Scan for the cell matching the given text and deliver its [X, Y] coordinate at center. 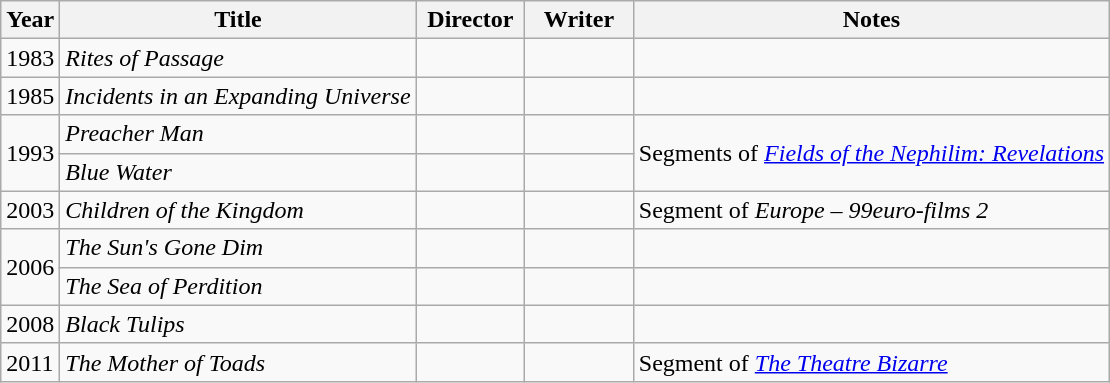
Rites of Passage [238, 58]
2006 [30, 267]
Title [238, 20]
2003 [30, 210]
Director [470, 20]
Writer [580, 20]
Preacher Man [238, 134]
Incidents in an Expanding Universe [238, 96]
1983 [30, 58]
The Sun's Gone Dim [238, 248]
2011 [30, 362]
Year [30, 20]
Segment of Europe – 99euro-films 2 [871, 210]
Blue Water [238, 172]
Segment of The Theatre Bizarre [871, 362]
The Mother of Toads [238, 362]
Segments of Fields of the Nephilim: Revelations [871, 153]
Children of the Kingdom [238, 210]
1985 [30, 96]
Notes [871, 20]
2008 [30, 324]
The Sea of Perdition [238, 286]
Black Tulips [238, 324]
1993 [30, 153]
